Detect which cell encompasses the target text, then output its (X, Y) center coordinate. 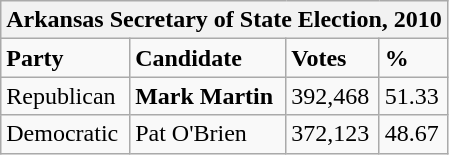
Votes (332, 58)
48.67 (413, 134)
Candidate (208, 58)
Mark Martin (208, 96)
Democratic (66, 134)
Republican (66, 96)
% (413, 58)
392,468 (332, 96)
Pat O'Brien (208, 134)
Party (66, 58)
Arkansas Secretary of State Election, 2010 (224, 20)
51.33 (413, 96)
372,123 (332, 134)
